Find where the given text appears and provide that cell's center as (X, Y) coordinate. 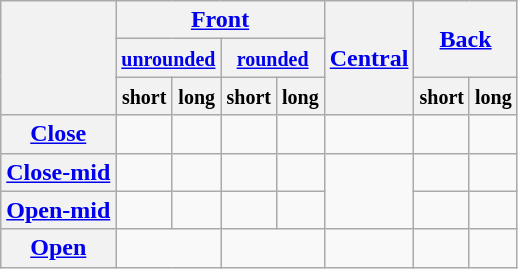
Open-mid (58, 210)
Close (58, 134)
Open (58, 248)
Close-mid (58, 172)
Back (466, 39)
Front (220, 20)
rounded (272, 58)
unrounded (168, 58)
Central (369, 58)
